Capture the cell that displays the provided text and extract its [x, y] central coordinate. 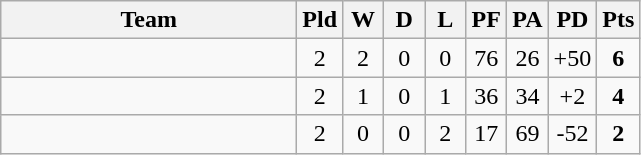
Team [149, 20]
D [404, 20]
PA [528, 20]
W [364, 20]
PD [572, 20]
-52 [572, 134]
6 [618, 58]
+50 [572, 58]
Pld [320, 20]
69 [528, 134]
36 [486, 96]
17 [486, 134]
4 [618, 96]
Pts [618, 20]
PF [486, 20]
L [446, 20]
26 [528, 58]
34 [528, 96]
76 [486, 58]
+2 [572, 96]
